For the text-containing cell, return its midpoint in [x, y] coordinate format. 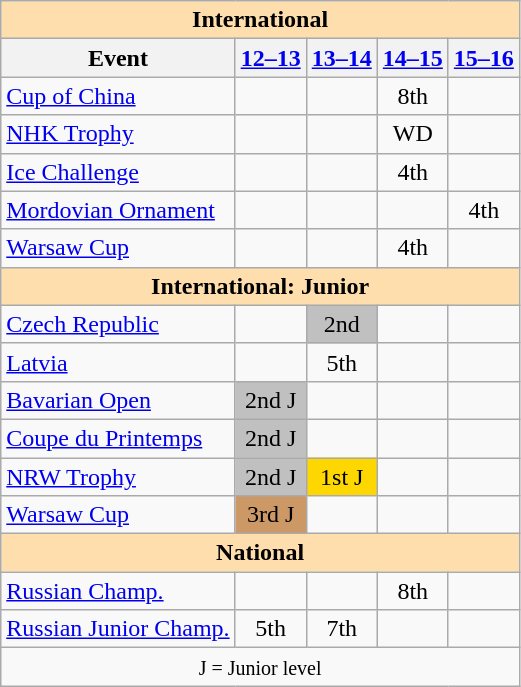
7th [342, 629]
Russian Junior Champ. [118, 629]
Ice Challenge [118, 172]
NRW Trophy [118, 477]
13–14 [342, 58]
3rd J [270, 515]
International [260, 20]
2nd [342, 324]
Czech Republic [118, 324]
1st J [342, 477]
15–16 [484, 58]
WD [412, 134]
Russian Champ. [118, 591]
Coupe du Printemps [118, 438]
14–15 [412, 58]
NHK Trophy [118, 134]
12–13 [270, 58]
Mordovian Ornament [118, 210]
Event [118, 58]
International: Junior [260, 286]
Cup of China [118, 96]
National [260, 553]
Bavarian Open [118, 400]
J = Junior level [260, 667]
Latvia [118, 362]
